For the text-containing cell, return its midpoint in (X, Y) coordinate format. 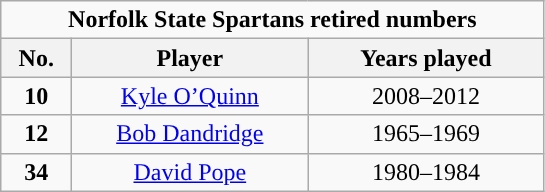
34 (36, 172)
Norfolk State Spartans retired numbers (272, 20)
Years played (426, 58)
10 (36, 96)
Kyle O’Quinn (190, 96)
2008–2012 (426, 96)
1980–1984 (426, 172)
Player (190, 58)
David Pope (190, 172)
12 (36, 134)
1965–1969 (426, 134)
No. (36, 58)
Bob Dandridge (190, 134)
